Find where the given text appears and provide that cell's center as (x, y) coordinate. 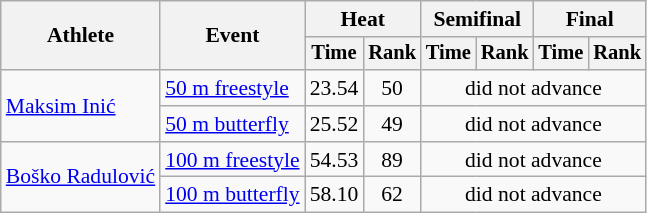
50 m freestyle (232, 88)
50 (392, 88)
54.53 (334, 160)
Semifinal (477, 19)
Event (232, 36)
50 m butterfly (232, 124)
100 m freestyle (232, 160)
49 (392, 124)
58.10 (334, 195)
Boško Radulović (80, 178)
23.54 (334, 88)
62 (392, 195)
Athlete (80, 36)
100 m butterfly (232, 195)
Maksim Inić (80, 106)
89 (392, 160)
Heat (363, 19)
Final (589, 19)
25.52 (334, 124)
